Capture the cell that displays the provided text and extract its (X, Y) central coordinate. 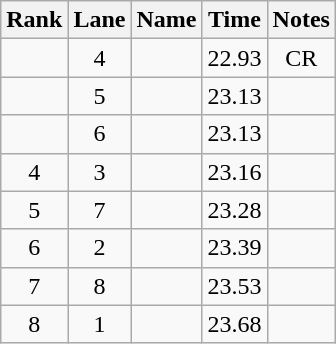
2 (100, 248)
CR (301, 58)
Lane (100, 20)
1 (100, 324)
23.16 (234, 172)
23.39 (234, 248)
23.53 (234, 286)
22.93 (234, 58)
3 (100, 172)
Name (166, 20)
23.28 (234, 210)
Notes (301, 20)
23.68 (234, 324)
Time (234, 20)
Rank (34, 20)
